Identify which cell holds the provided text, then report its (x, y) central coordinate. 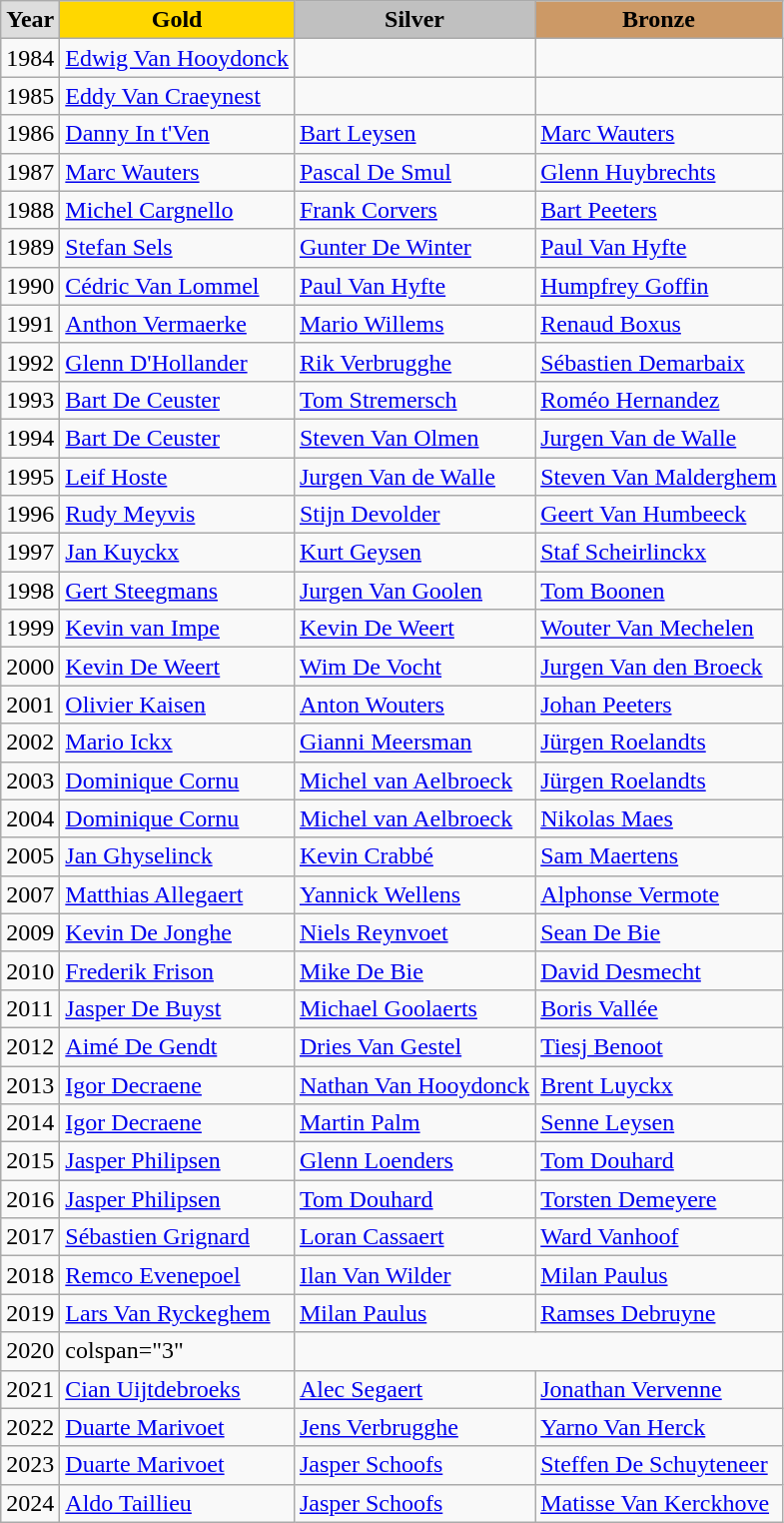
Niels Reynvoet (413, 932)
Gert Steegmans (178, 591)
Glenn Huybrechts (659, 172)
Sam Maertens (659, 856)
Kevin van Impe (178, 629)
2009 (30, 932)
Nikolas Maes (659, 818)
Glenn D'Hollander (178, 362)
Silver (413, 20)
2019 (30, 1313)
1988 (30, 210)
Jan Kuyckx (178, 553)
Cian Uijtdebroeks (178, 1389)
2002 (30, 743)
Glenn Loenders (413, 1161)
2017 (30, 1237)
Bart Leysen (413, 134)
Pascal De Smul (413, 172)
Staf Scheirlinckx (659, 553)
1985 (30, 96)
Stijn Devolder (413, 515)
2021 (30, 1389)
Ilan Van Wilder (413, 1275)
2024 (30, 1503)
Kurt Geysen (413, 553)
Jens Verbrugghe (413, 1427)
1984 (30, 58)
Edwig Van Hooydonck (178, 58)
Eddy Van Craeynest (178, 96)
Sébastien Grignard (178, 1237)
Geert Van Humbeeck (659, 515)
2015 (30, 1161)
Senne Leysen (659, 1123)
Johan Peeters (659, 705)
Rudy Meyvis (178, 515)
1992 (30, 362)
Lars Van Ryckeghem (178, 1313)
Tom Boonen (659, 591)
Dries Van Gestel (413, 1046)
1991 (30, 324)
Michael Goolaerts (413, 1008)
Kevin De Jonghe (178, 932)
Roméo Hernandez (659, 400)
2001 (30, 705)
Nathan Van Hooydonck (413, 1084)
Brent Luyckx (659, 1084)
1989 (30, 248)
2010 (30, 970)
2005 (30, 856)
Gianni Meersman (413, 743)
Anton Wouters (413, 705)
1987 (30, 172)
Humpfrey Goffin (659, 286)
1996 (30, 515)
1986 (30, 134)
1995 (30, 477)
Michel Cargnello (178, 210)
Matisse Van Kerckhove (659, 1503)
Yarno Van Herck (659, 1427)
Steven Van Olmen (413, 438)
Sean De Bie (659, 932)
Jurgen Van Goolen (413, 591)
Rik Verbrugghe (413, 362)
2014 (30, 1123)
Ward Vanhoof (659, 1237)
Bronze (659, 20)
Jan Ghyselinck (178, 856)
Matthias Allegaert (178, 894)
Sébastien Demarbaix (659, 362)
2012 (30, 1046)
Leif Hoste (178, 477)
2004 (30, 818)
colspan="3" (178, 1351)
Bart Peeters (659, 210)
Wouter Van Mechelen (659, 629)
Jasper De Buyst (178, 1008)
1997 (30, 553)
Martin Palm (413, 1123)
2000 (30, 667)
Aldo Taillieu (178, 1503)
1998 (30, 591)
David Desmecht (659, 970)
Alec Segaert (413, 1389)
Aimé De Gendt (178, 1046)
Yannick Wellens (413, 894)
Gunter De Winter (413, 248)
1990 (30, 286)
Olivier Kaisen (178, 705)
Loran Cassaert (413, 1237)
Torsten Demeyere (659, 1199)
Tom Stremersch (413, 400)
2022 (30, 1427)
Anthon Vermaerke (178, 324)
2007 (30, 894)
Renaud Boxus (659, 324)
2011 (30, 1008)
Wim De Vocht (413, 667)
Mike De Bie (413, 970)
1999 (30, 629)
Alphonse Vermote (659, 894)
Boris Vallée (659, 1008)
Frank Corvers (413, 210)
2013 (30, 1084)
Steven Van Malderghem (659, 477)
Steffen De Schuyteneer (659, 1465)
Stefan Sels (178, 248)
Ramses Debruyne (659, 1313)
Mario Willems (413, 324)
Jonathan Vervenne (659, 1389)
Danny In t'Ven (178, 134)
1994 (30, 438)
Cédric Van Lommel (178, 286)
2018 (30, 1275)
2023 (30, 1465)
Tiesj Benoot (659, 1046)
Mario Ickx (178, 743)
Frederik Frison (178, 970)
2016 (30, 1199)
2003 (30, 780)
Gold (178, 20)
2020 (30, 1351)
Kevin Crabbé (413, 856)
1993 (30, 400)
Jurgen Van den Broeck (659, 667)
Year (30, 20)
Remco Evenepoel (178, 1275)
